Return the (X, Y) coordinate for the center point of the cell that contains the specified text.  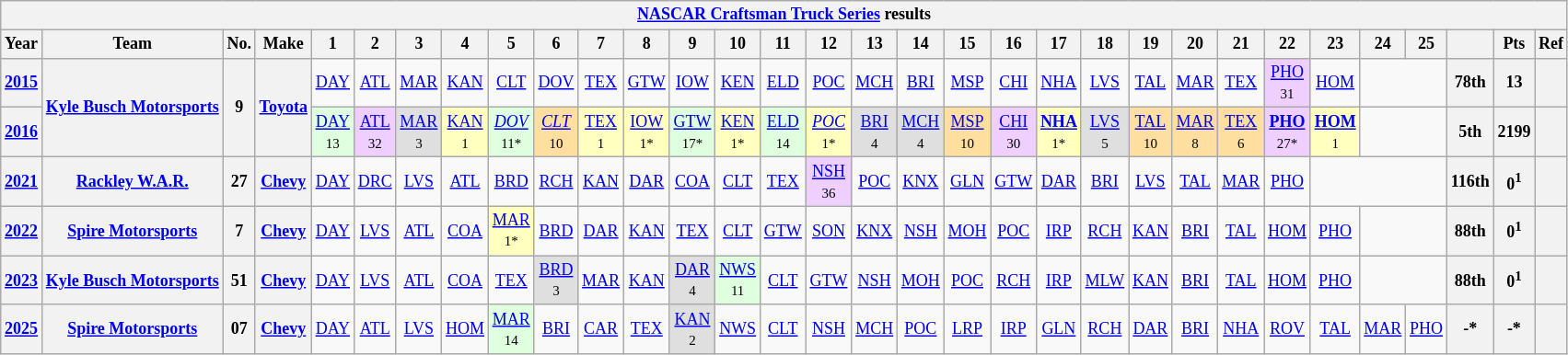
BRI4 (875, 132)
IOW (692, 83)
2199 (1514, 132)
ATL32 (375, 132)
HOM1 (1335, 132)
Year (22, 44)
DOV (556, 83)
POC1* (829, 132)
5th (1469, 132)
TAL10 (1151, 132)
2 (375, 44)
19 (1151, 44)
Ref (1551, 44)
ROV (1287, 329)
MAR3 (419, 132)
KEN (738, 83)
MAR8 (1195, 132)
CHI (1014, 83)
Team (133, 44)
DOV11* (511, 132)
20 (1195, 44)
2015 (22, 83)
BRD3 (556, 281)
TEX6 (1241, 132)
KAN1 (466, 132)
6 (556, 44)
3 (419, 44)
21 (1241, 44)
Pts (1514, 44)
16 (1014, 44)
TEX1 (601, 132)
116th (1469, 181)
2023 (22, 281)
ELD (783, 83)
18 (1105, 44)
14 (921, 44)
LRP (967, 329)
LVS5 (1105, 132)
2022 (22, 231)
NHA1* (1059, 132)
8 (646, 44)
CAR (601, 329)
23 (1335, 44)
KEN1* (738, 132)
Toyota (284, 107)
78th (1469, 83)
Rackley W.A.R. (133, 181)
17 (1059, 44)
DAR4 (692, 281)
2025 (22, 329)
MSP10 (967, 132)
12 (829, 44)
NWS11 (738, 281)
10 (738, 44)
ELD14 (783, 132)
15 (967, 44)
07 (239, 329)
24 (1383, 44)
PHO27* (1287, 132)
DRC (375, 181)
MSP (967, 83)
1 (332, 44)
5 (511, 44)
No. (239, 44)
KAN2 (692, 329)
51 (239, 281)
2021 (22, 181)
2016 (22, 132)
27 (239, 181)
NWS (738, 329)
Make (284, 44)
MLW (1105, 281)
PHO31 (1287, 83)
CHI30 (1014, 132)
MAR1* (511, 231)
4 (466, 44)
DAY13 (332, 132)
22 (1287, 44)
SON (829, 231)
25 (1427, 44)
11 (783, 44)
IOW1* (646, 132)
MAR14 (511, 329)
NASCAR Craftsman Truck Series results (784, 15)
MCH4 (921, 132)
CLT10 (556, 132)
NSH36 (829, 181)
GTW17* (692, 132)
